Detect which cell encompasses the target text, then output its (X, Y) center coordinate. 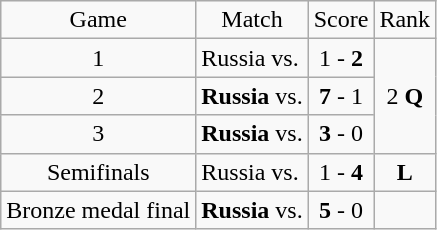
3 - 0 (341, 134)
5 - 0 (341, 210)
Game (98, 20)
7 - 1 (341, 96)
3 (98, 134)
Bronze medal final (98, 210)
1 (98, 58)
Semifinals (98, 172)
1 - 4 (341, 172)
2 (98, 96)
2 Q (405, 96)
L (405, 172)
Rank (405, 20)
1 - 2 (341, 58)
Score (341, 20)
Match (252, 20)
